Scan for the cell matching the given text and deliver its [X, Y] coordinate at center. 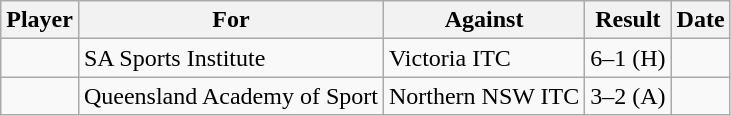
Against [484, 20]
Queensland Academy of Sport [230, 96]
SA Sports Institute [230, 58]
Northern NSW ITC [484, 96]
6–1 (H) [628, 58]
Date [700, 20]
3–2 (A) [628, 96]
For [230, 20]
Result [628, 20]
Player [40, 20]
Victoria ITC [484, 58]
